Return the (x, y) coordinate for the center point of the cell that contains the specified text.  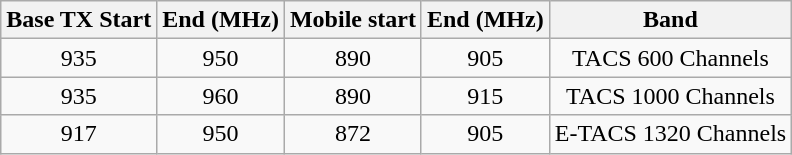
Base TX Start (79, 20)
TACS 600 Channels (670, 58)
Mobile start (352, 20)
915 (485, 96)
TACS 1000 Channels (670, 96)
Band (670, 20)
872 (352, 134)
917 (79, 134)
E-TACS 1320 Channels (670, 134)
960 (221, 96)
